Return the (x, y) coordinate for the center point of the cell that contains the specified text.  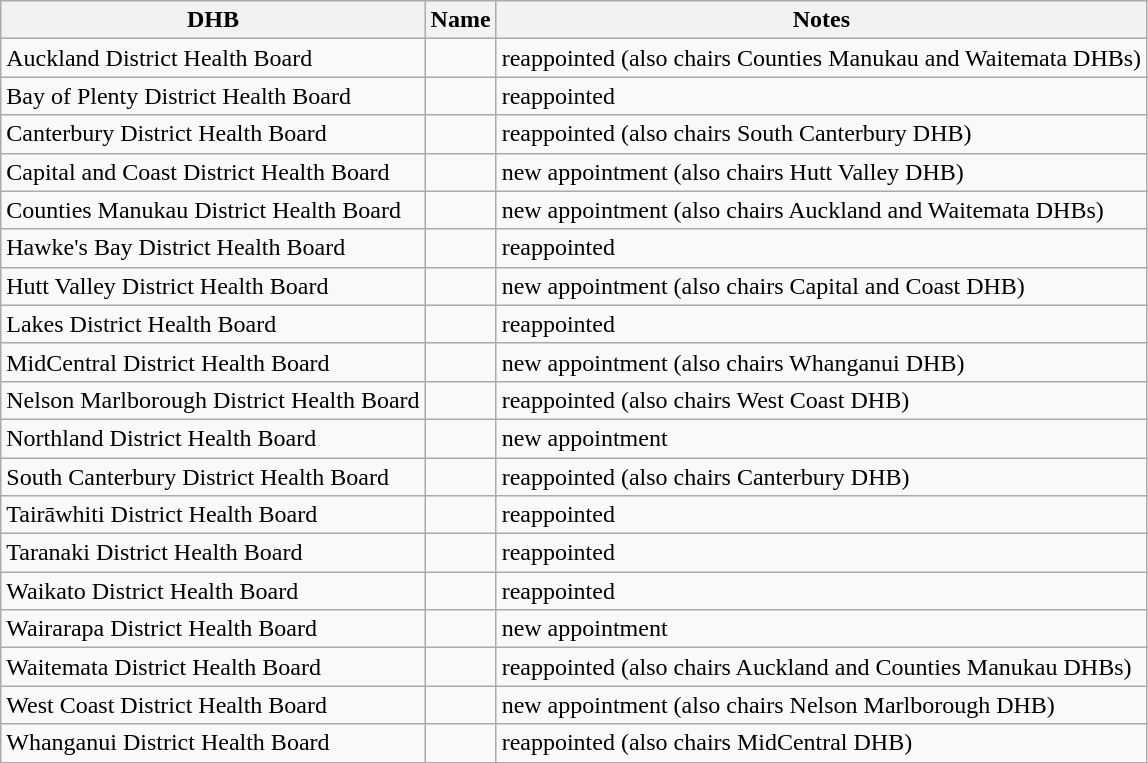
Northland District Health Board (213, 438)
Tairāwhiti District Health Board (213, 515)
Auckland District Health Board (213, 58)
new appointment (also chairs Auckland and Waitemata DHBs) (822, 210)
Waikato District Health Board (213, 591)
new appointment (also chairs Capital and Coast DHB) (822, 286)
Capital and Coast District Health Board (213, 172)
Wairarapa District Health Board (213, 629)
Taranaki District Health Board (213, 553)
DHB (213, 20)
Canterbury District Health Board (213, 134)
Lakes District Health Board (213, 324)
reappointed (also chairs MidCentral DHB) (822, 743)
Nelson Marlborough District Health Board (213, 400)
Waitemata District Health Board (213, 667)
Counties Manukau District Health Board (213, 210)
Hutt Valley District Health Board (213, 286)
Bay of Plenty District Health Board (213, 96)
reappointed (also chairs West Coast DHB) (822, 400)
new appointment (also chairs Hutt Valley DHB) (822, 172)
South Canterbury District Health Board (213, 477)
Whanganui District Health Board (213, 743)
reappointed (also chairs South Canterbury DHB) (822, 134)
MidCentral District Health Board (213, 362)
reappointed (also chairs Auckland and Counties Manukau DHBs) (822, 667)
Hawke's Bay District Health Board (213, 248)
West Coast District Health Board (213, 705)
Name (460, 20)
reappointed (also chairs Canterbury DHB) (822, 477)
new appointment (also chairs Whanganui DHB) (822, 362)
new appointment (also chairs Nelson Marlborough DHB) (822, 705)
reappointed (also chairs Counties Manukau and Waitemata DHBs) (822, 58)
Notes (822, 20)
